Extract the [x, y] coordinate from the center of the cell holding the provided text.  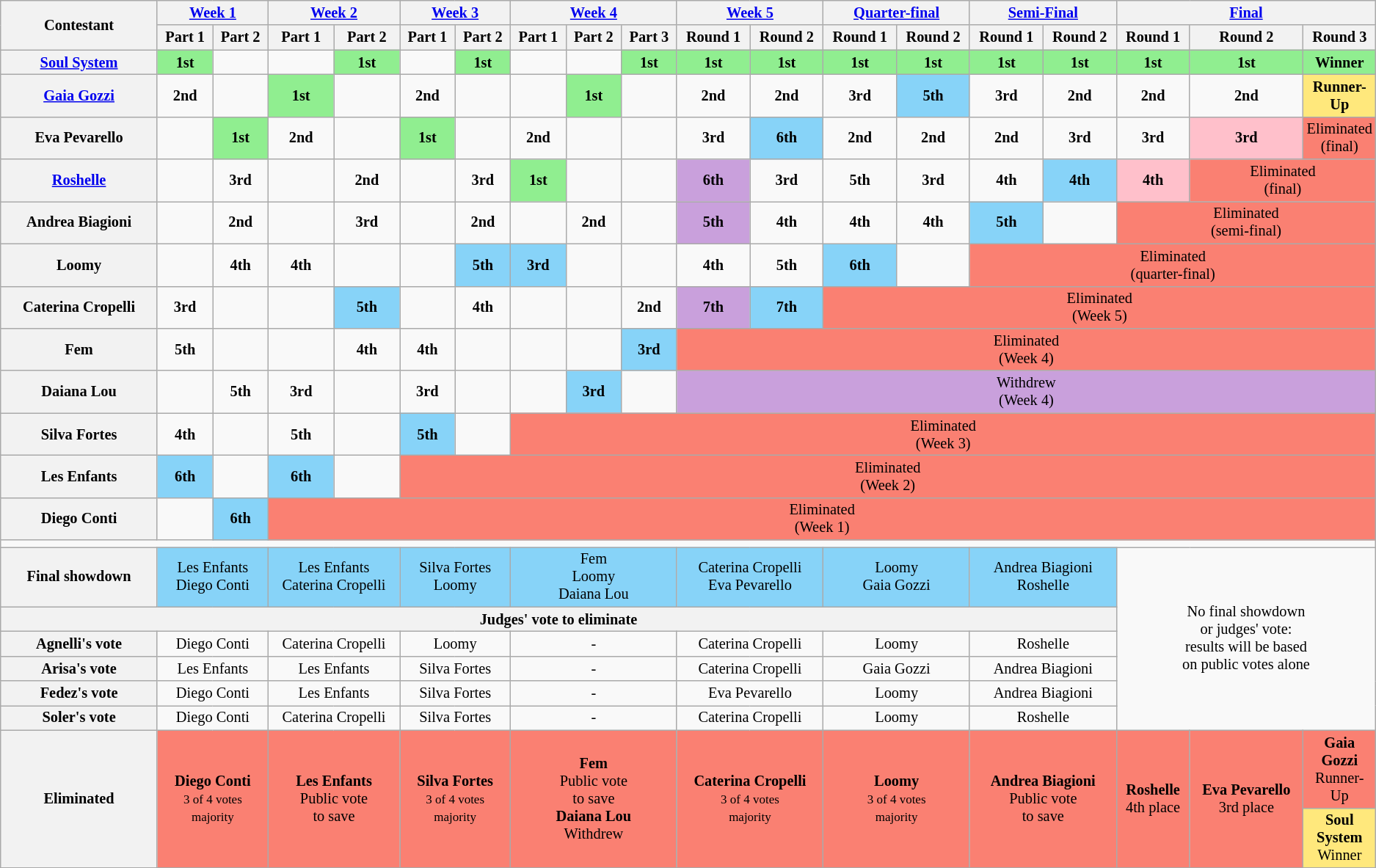
Week 5 [750, 12]
Daiana Lou [79, 392]
Contestant [79, 25]
Final showdown [79, 577]
Loomy3 of 4 votesmajority [897, 798]
Eliminated(Week 4) [1026, 349]
Final [1246, 12]
Soler's vote [79, 718]
Arisa's vote [79, 668]
Eliminated(Week 1) [822, 519]
Part 3 [649, 37]
Les EnfantsPublic voteto save [333, 798]
Caterina Cropelli3 of 4 votesmajority [750, 798]
Eliminated(Week 3) [944, 434]
Winner [1340, 62]
Round 3 [1340, 37]
Week 2 [333, 12]
Roshelle4th place [1153, 798]
LoomyGaia Gozzi [897, 577]
Agnelli's vote [79, 643]
Runner-Up [1340, 95]
Soul SystemWinner [1340, 838]
Eliminated(quarter-final) [1173, 265]
Eliminated(Week 2) [888, 476]
Semi-Final [1043, 12]
Les EnfantsDiego Conti [213, 577]
Andrea BiagioniPublic voteto save [1043, 798]
Silva Fortes Loomy [455, 577]
FemPublic voteto saveDaiana LouWithdrew [594, 798]
Eliminated(semi-final) [1246, 222]
Les Enfants Caterina Cropelli [333, 577]
Withdrew(Week 4) [1026, 392]
Eliminated(Week 5) [1099, 307]
Eliminated [79, 798]
Fem [79, 349]
Fem Loomy Daiana Lou [594, 577]
Fedez's vote [79, 693]
No final showdownor judges' vote:results will be basedon public votes alone [1246, 638]
Week 1 [213, 12]
Eva Pevarello3rd place [1246, 798]
Diego Conti3 of 4 votesmajority [213, 798]
Caterina CropelliEva Pevarello [750, 577]
Judges' vote to eliminate [558, 619]
Week 3 [455, 12]
Quarter-final [897, 12]
Soul System [79, 62]
Gaia GozziRunner-Up [1340, 769]
Andrea BiagioniRoshelle [1043, 577]
Silva Fortes3 of 4 votesmajority [455, 798]
Week 4 [594, 12]
